Identify which cell holds the provided text, then report its [x, y] central coordinate. 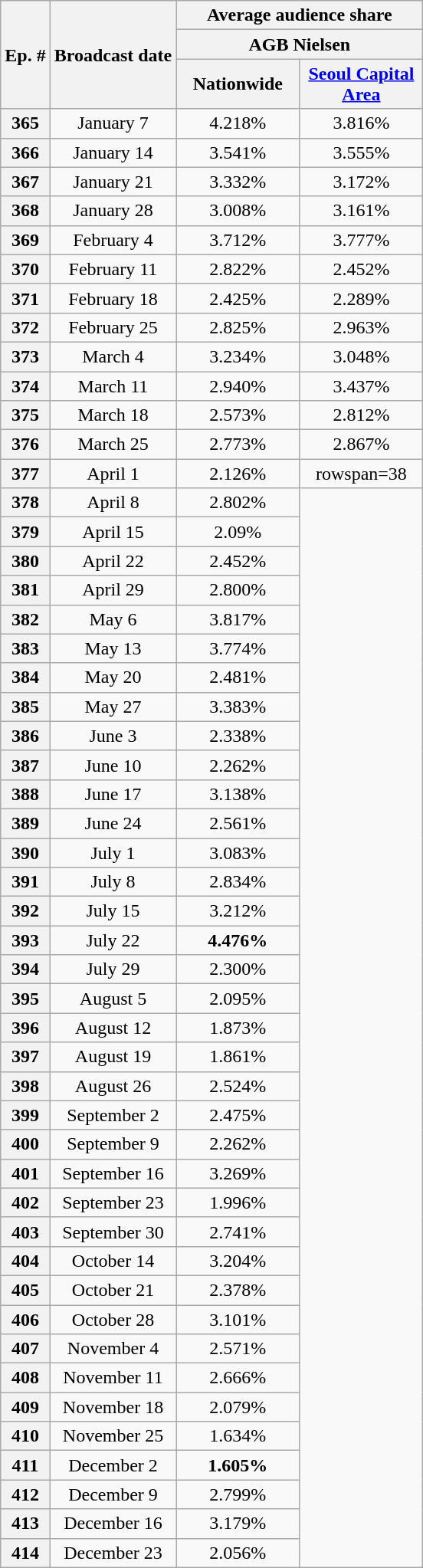
Broadcast date [113, 55]
November 25 [113, 1436]
June 3 [113, 736]
388 [25, 794]
2.378% [238, 1290]
377 [25, 474]
402 [25, 1202]
November 11 [113, 1378]
May 6 [113, 619]
1.861% [238, 1057]
398 [25, 1086]
2.573% [238, 415]
2.561% [238, 823]
374 [25, 385]
3.269% [238, 1173]
April 8 [113, 503]
Ep. # [25, 55]
1.873% [238, 1028]
387 [25, 765]
2.822% [238, 269]
September 9 [113, 1144]
380 [25, 561]
2.834% [238, 882]
384 [25, 677]
366 [25, 153]
3.179% [238, 1524]
2.812% [362, 415]
4.218% [238, 123]
3.083% [238, 853]
3.332% [238, 182]
November 18 [113, 1407]
407 [25, 1349]
July 1 [113, 853]
Average audience share [300, 15]
372 [25, 327]
2.475% [238, 1115]
December 23 [113, 1553]
January 14 [113, 153]
2.056% [238, 1553]
373 [25, 356]
3.048% [362, 356]
389 [25, 823]
2.666% [238, 1378]
September 2 [113, 1115]
379 [25, 532]
May 20 [113, 677]
July 15 [113, 911]
382 [25, 619]
375 [25, 415]
August 12 [113, 1028]
September 30 [113, 1232]
406 [25, 1319]
June 24 [113, 823]
May 27 [113, 707]
September 16 [113, 1173]
2.481% [238, 677]
3.212% [238, 911]
3.138% [238, 794]
April 22 [113, 561]
December 2 [113, 1465]
3.777% [362, 240]
396 [25, 1028]
412 [25, 1494]
3.008% [238, 211]
December 9 [113, 1494]
2.095% [238, 999]
2.741% [238, 1232]
March 4 [113, 356]
2.079% [238, 1407]
2.126% [238, 474]
3.383% [238, 707]
3.437% [362, 385]
July 22 [113, 940]
Seoul Capital Area [362, 84]
3.816% [362, 123]
October 14 [113, 1261]
2.571% [238, 1349]
385 [25, 707]
4.476% [238, 940]
408 [25, 1378]
3.555% [362, 153]
March 25 [113, 444]
3.541% [238, 153]
January 7 [113, 123]
3.712% [238, 240]
January 21 [113, 182]
413 [25, 1524]
September 23 [113, 1202]
2.524% [238, 1086]
2.300% [238, 969]
October 28 [113, 1319]
2.425% [238, 298]
Nationwide [238, 84]
2.802% [238, 503]
2.940% [238, 385]
2.800% [238, 590]
August 26 [113, 1086]
1.605% [238, 1465]
January 28 [113, 211]
409 [25, 1407]
2.09% [238, 532]
2.963% [362, 327]
3.161% [362, 211]
400 [25, 1144]
August 19 [113, 1057]
386 [25, 736]
June 17 [113, 794]
rowspan=38 [362, 474]
376 [25, 444]
3.101% [238, 1319]
395 [25, 999]
405 [25, 1290]
October 21 [113, 1290]
June 10 [113, 765]
AGB Nielsen [300, 44]
378 [25, 503]
May 13 [113, 648]
December 16 [113, 1524]
383 [25, 648]
368 [25, 211]
371 [25, 298]
370 [25, 269]
February 25 [113, 327]
3.204% [238, 1261]
April 15 [113, 532]
February 18 [113, 298]
2.825% [238, 327]
404 [25, 1261]
November 4 [113, 1349]
February 4 [113, 240]
3.172% [362, 182]
401 [25, 1173]
393 [25, 940]
3.234% [238, 356]
March 18 [113, 415]
397 [25, 1057]
394 [25, 969]
2.338% [238, 736]
411 [25, 1465]
April 29 [113, 590]
3.817% [238, 619]
390 [25, 853]
1.634% [238, 1436]
2.773% [238, 444]
365 [25, 123]
369 [25, 240]
2.867% [362, 444]
391 [25, 882]
1.996% [238, 1202]
414 [25, 1553]
399 [25, 1115]
2.799% [238, 1494]
410 [25, 1436]
3.774% [238, 648]
August 5 [113, 999]
392 [25, 911]
2.289% [362, 298]
381 [25, 590]
403 [25, 1232]
April 1 [113, 474]
July 8 [113, 882]
July 29 [113, 969]
367 [25, 182]
March 11 [113, 385]
February 11 [113, 269]
